Provide the (x, y) coordinate of the cell's center where the given text is located.  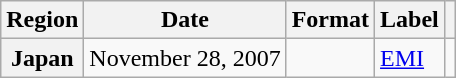
November 28, 2007 (185, 58)
EMI (410, 58)
Japan (42, 58)
Region (42, 20)
Label (410, 20)
Format (330, 20)
Date (185, 20)
